Identify which cell holds the provided text, then report its [X, Y] central coordinate. 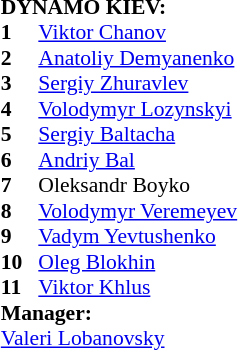
Sergiy Baltacha [138, 135]
1 [20, 33]
3 [20, 83]
11 [20, 287]
6 [20, 160]
Sergiy Zhuravlev [138, 83]
Anatoliy Demyanenko [138, 58]
Oleg Blokhin [138, 262]
4 [20, 109]
10 [20, 262]
Volodymyr Veremeyev [138, 211]
Andriy Bal [138, 160]
5 [20, 135]
8 [20, 211]
Volodymyr Lozynskyi [138, 109]
Oleksandr Boyko [138, 185]
Viktor Chanov [138, 33]
Viktor Khlus [138, 287]
Manager: [119, 313]
7 [20, 185]
9 [20, 237]
Vadym Yevtushenko [138, 237]
2 [20, 58]
